Pinpoint the cell where the given text exists, returning its (x, y) midpoint coordinate. 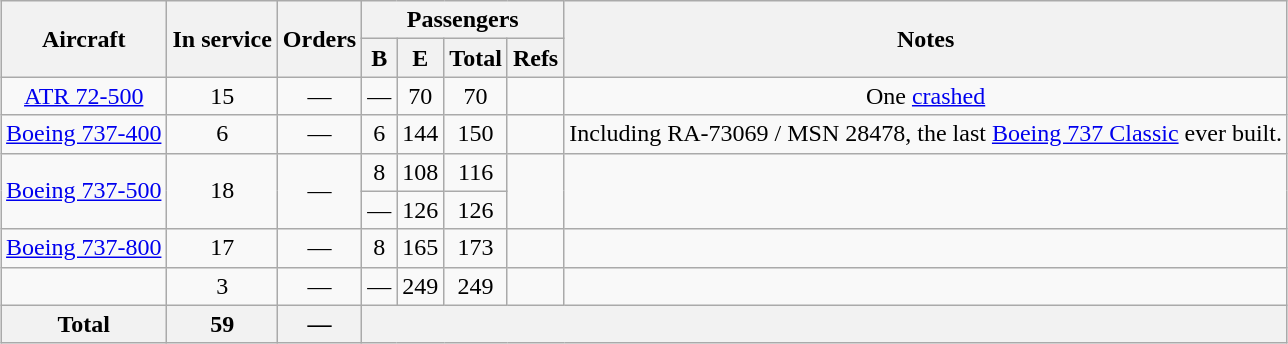
165 (420, 248)
Refs (535, 58)
Boeing 737-800 (84, 248)
18 (222, 191)
3 (222, 286)
59 (222, 324)
Passengers (463, 20)
Including RA-73069 / MSN 28478, the last Boeing 737 Classic ever built. (926, 134)
E (420, 58)
B (380, 58)
15 (222, 96)
ATR 72-500 (84, 96)
150 (476, 134)
In service (222, 39)
17 (222, 248)
173 (476, 248)
Aircraft (84, 39)
One crashed (926, 96)
116 (476, 172)
Notes (926, 39)
144 (420, 134)
Boeing 737-400 (84, 134)
Boeing 737-500 (84, 191)
Orders (319, 39)
108 (420, 172)
